Find where the given text appears and provide that cell's center as [X, Y] coordinate. 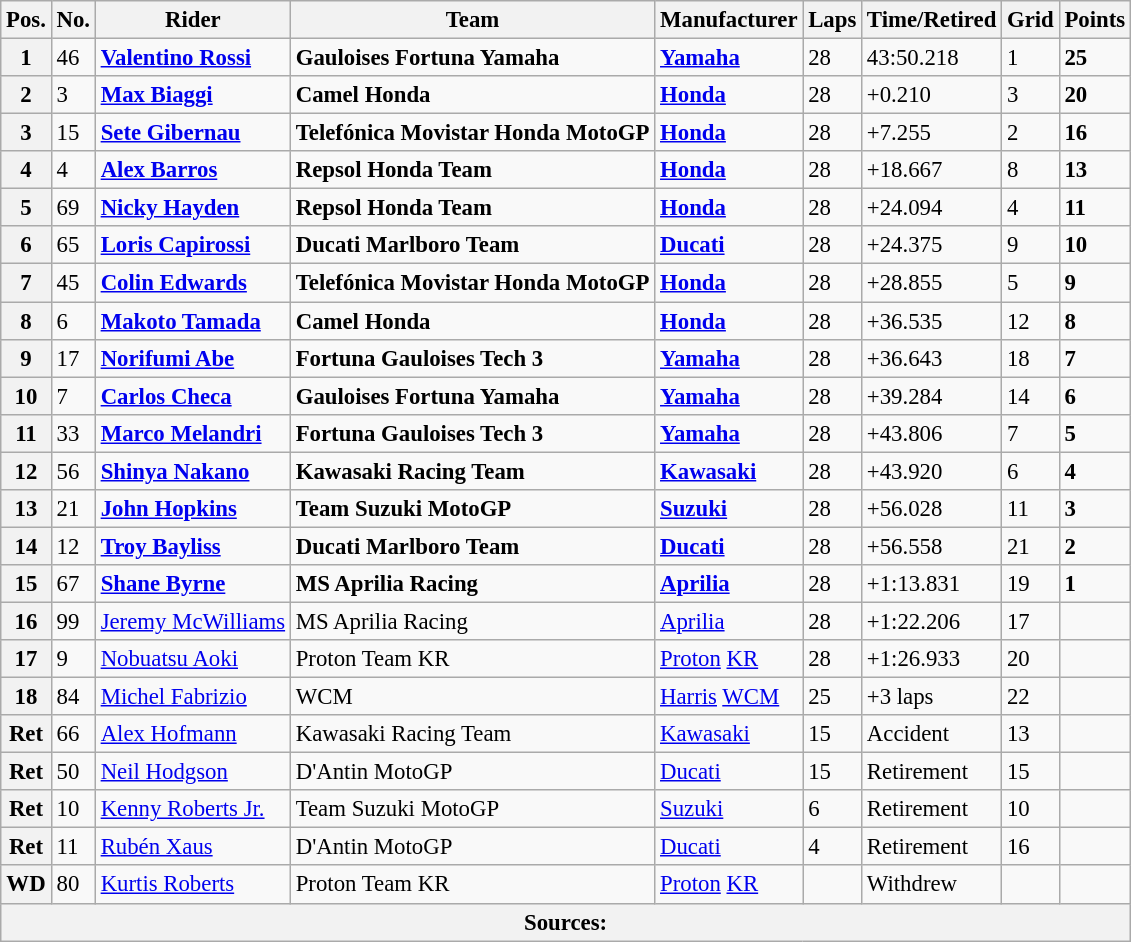
Sources: [566, 922]
Team [472, 20]
Shinya Nakano [192, 471]
Accident [932, 734]
65 [73, 245]
Points [1094, 20]
Laps [832, 20]
Harris WCM [729, 697]
Manufacturer [729, 20]
67 [73, 584]
Nobuatsu Aoki [192, 659]
+56.558 [932, 546]
Michel Fabrizio [192, 697]
+24.375 [932, 245]
Colin Edwards [192, 283]
+56.028 [932, 509]
+36.643 [932, 358]
+0.210 [932, 95]
Troy Bayliss [192, 546]
66 [73, 734]
+7.255 [932, 133]
Rubén Xaus [192, 847]
Time/Retired [932, 20]
Valentino Rossi [192, 58]
Withdrew [932, 885]
+24.094 [932, 208]
Shane Byrne [192, 584]
Jeremy McWilliams [192, 621]
+39.284 [932, 396]
33 [73, 433]
84 [73, 697]
John Hopkins [192, 509]
Pos. [26, 20]
22 [1030, 697]
Neil Hodgson [192, 772]
+3 laps [932, 697]
46 [73, 58]
+1:22.206 [932, 621]
Kenny Roberts Jr. [192, 809]
56 [73, 471]
Nicky Hayden [192, 208]
80 [73, 885]
Max Biaggi [192, 95]
99 [73, 621]
WCM [472, 697]
WD [26, 885]
Marco Melandri [192, 433]
+36.535 [932, 321]
+1:13.831 [932, 584]
19 [1030, 584]
Sete Gibernau [192, 133]
Rider [192, 20]
Alex Hofmann [192, 734]
Kurtis Roberts [192, 885]
+43.806 [932, 433]
+28.855 [932, 283]
Norifumi Abe [192, 358]
50 [73, 772]
Makoto Tamada [192, 321]
+43.920 [932, 471]
No. [73, 20]
Loris Capirossi [192, 245]
+18.667 [932, 170]
Alex Barros [192, 170]
+1:26.933 [932, 659]
Carlos Checa [192, 396]
43:50.218 [932, 58]
45 [73, 283]
Grid [1030, 20]
69 [73, 208]
